Identify which cell holds the provided text, then report its [x, y] central coordinate. 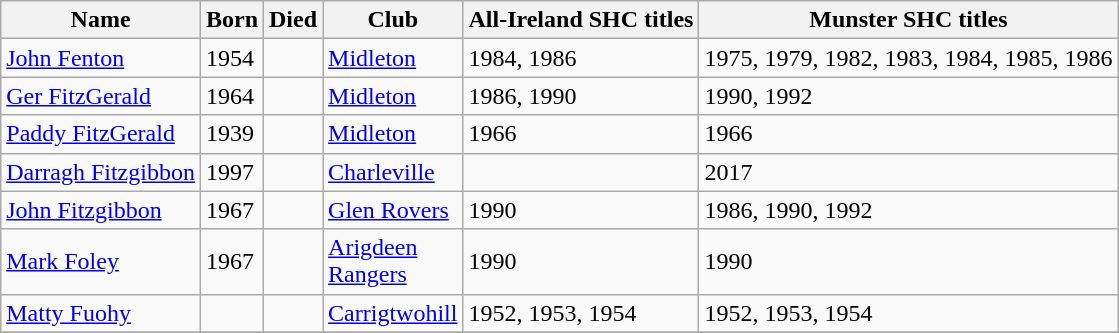
All-Ireland SHC titles [581, 20]
1986, 1990 [581, 96]
1954 [232, 58]
Name [101, 20]
John Fenton [101, 58]
Matty Fuohy [101, 313]
Arigdeen Rangers [393, 262]
Mark Foley [101, 262]
1990, 1992 [908, 96]
Glen Rovers [393, 210]
1964 [232, 96]
1975, 1979, 1982, 1983, 1984, 1985, 1986 [908, 58]
Paddy FitzGerald [101, 134]
1939 [232, 134]
John Fitzgibbon [101, 210]
Darragh Fitzgibbon [101, 172]
1986, 1990, 1992 [908, 210]
Club [393, 20]
Born [232, 20]
Carrigtwohill [393, 313]
Charleville [393, 172]
1997 [232, 172]
Died [294, 20]
Ger FitzGerald [101, 96]
2017 [908, 172]
1984, 1986 [581, 58]
Munster SHC titles [908, 20]
